Pinpoint the cell where the given text exists, returning its (x, y) midpoint coordinate. 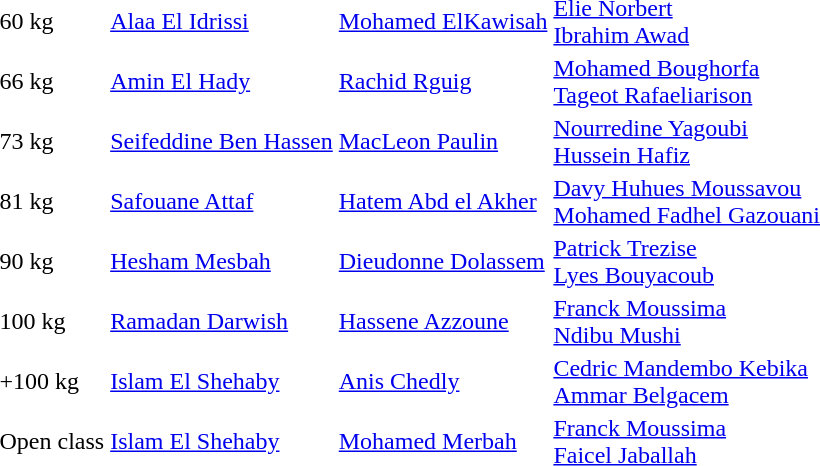
Ramadan Darwish (222, 322)
Dieudonne Dolassem (443, 262)
MacLeon Paulin (443, 142)
Hassene Azzoune (443, 322)
Anis Chedly (443, 382)
Hatem Abd el Akher (443, 202)
Amin El Hady (222, 82)
Hesham Mesbah (222, 262)
Safouane Attaf (222, 202)
Rachid Rguig (443, 82)
Islam El Shehaby (222, 382)
Seifeddine Ben Hassen (222, 142)
